Identify which cell holds the provided text, then report its (x, y) central coordinate. 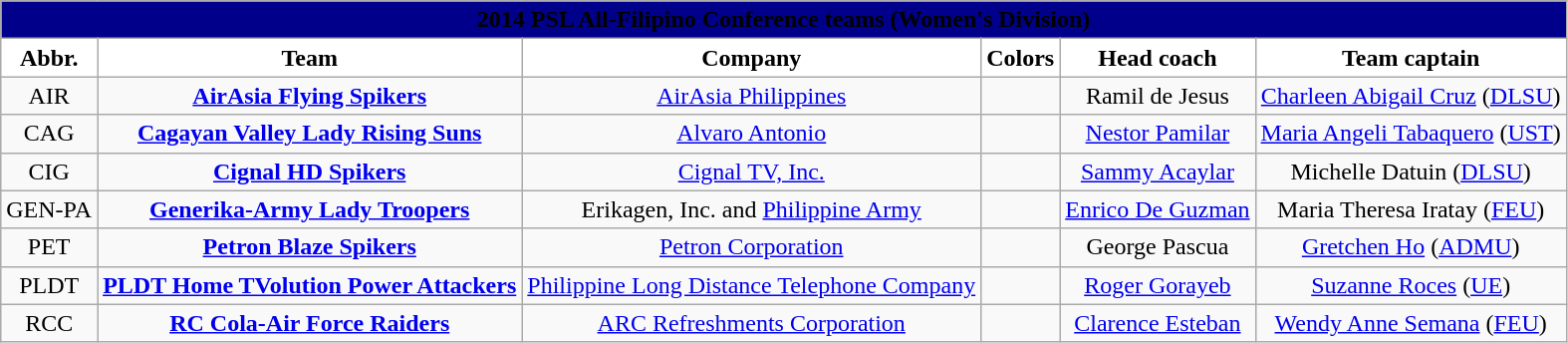
PLDT Home TVolution Power Attackers (310, 285)
Cignal HD Spikers (310, 171)
Suzanne Roces (UE) (1411, 285)
Maria Angeli Tabaquero (UST) (1411, 134)
Petron Blaze Spikers (310, 247)
Enrico De Guzman (1158, 209)
ARC Refreshments Corporation (751, 323)
Head coach (1158, 58)
AIR (50, 96)
RCC (50, 323)
AirAsia Philippines (751, 96)
CAG (50, 134)
2014 PSL All-Filipino Conference teams (Women's Division) (784, 20)
Wendy Anne Semana (FEU) (1411, 323)
Erikagen, Inc. and Philippine Army (751, 209)
Generika-Army Lady Troopers (310, 209)
CIG (50, 171)
George Pascua (1158, 247)
Maria Theresa Iratay (FEU) (1411, 209)
Company (751, 58)
Team (310, 58)
Nestor Pamilar (1158, 134)
Alvaro Antonio (751, 134)
Colors (1020, 58)
Cignal TV, Inc. (751, 171)
Gretchen Ho (ADMU) (1411, 247)
Team captain (1411, 58)
Roger Gorayeb (1158, 285)
AirAsia Flying Spikers (310, 96)
Clarence Esteban (1158, 323)
RC Cola-Air Force Raiders (310, 323)
Cagayan Valley Lady Rising Suns (310, 134)
PLDT (50, 285)
Petron Corporation (751, 247)
Sammy Acaylar (1158, 171)
Michelle Datuin (DLSU) (1411, 171)
Ramil de Jesus (1158, 96)
Charleen Abigail Cruz (DLSU) (1411, 96)
PET (50, 247)
Abbr. (50, 58)
GEN-PA (50, 209)
Philippine Long Distance Telephone Company (751, 285)
